Locate the cell with the specified text and output its [X, Y] center coordinate. 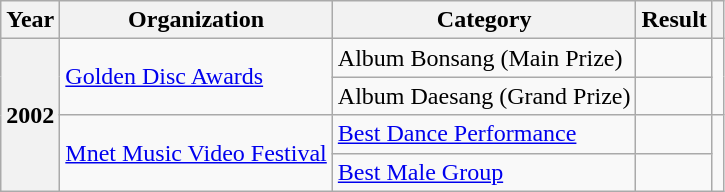
Best Dance Performance [484, 134]
Golden Disc Awards [196, 77]
Category [484, 20]
Best Male Group [484, 172]
Result [674, 20]
2002 [30, 115]
Organization [196, 20]
Mnet Music Video Festival [196, 153]
Album Daesang (Grand Prize) [484, 96]
Album Bonsang (Main Prize) [484, 58]
Year [30, 20]
